Find where the given text appears and provide that cell's center as (X, Y) coordinate. 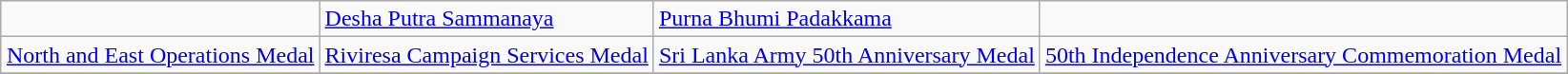
Sri Lanka Army 50th Anniversary Medal (847, 55)
North and East Operations Medal (160, 55)
Desha Putra Sammanaya (486, 19)
50th Independence Anniversary Commemoration Medal (1303, 55)
Riviresa Campaign Services Medal (486, 55)
Purna Bhumi Padakkama (847, 19)
